Provide the (X, Y) coordinate of the cell's center where the given text is located.  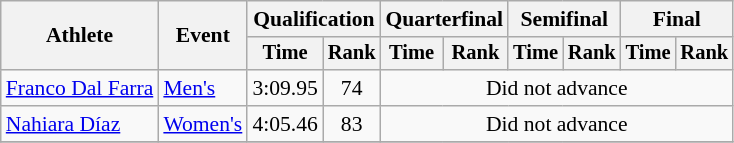
Event (202, 36)
83 (352, 124)
3:09.95 (284, 88)
Final (677, 19)
Qualification (314, 19)
Men's (202, 88)
Quarterfinal (444, 19)
4:05.46 (284, 124)
Nahiara Díaz (80, 124)
Women's (202, 124)
Franco Dal Farra (80, 88)
Athlete (80, 36)
74 (352, 88)
Semifinal (564, 19)
